Locate the cell with the specified text and output its [X, Y] center coordinate. 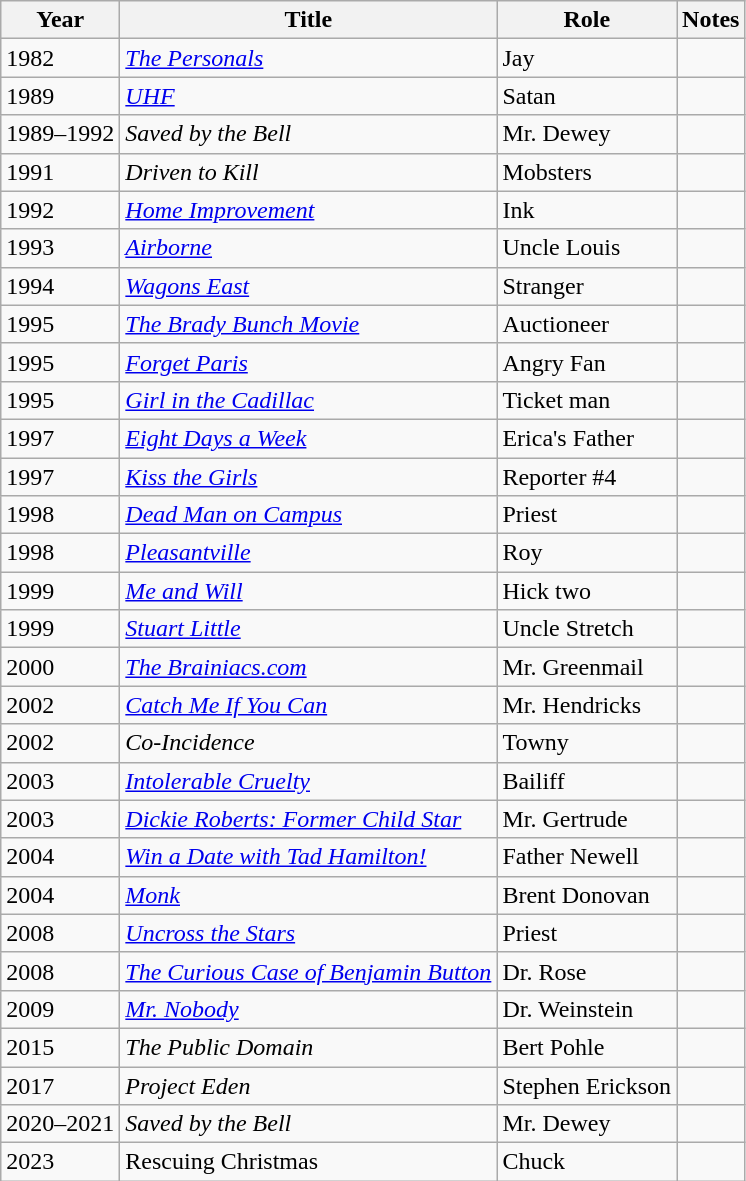
Co-Incidence [308, 743]
Auctioneer [587, 324]
Brent Donovan [587, 895]
2017 [60, 1085]
Airborne [308, 248]
The Brady Bunch Movie [308, 324]
Dead Man on Campus [308, 515]
Towny [587, 743]
Me and Will [308, 591]
Reporter #4 [587, 477]
Win a Date with Tad Hamilton! [308, 857]
Catch Me If You Can [308, 705]
Father Newell [587, 857]
Ink [587, 210]
The Personals [308, 58]
1994 [60, 286]
Mr. Nobody [308, 1009]
Forget Paris [308, 362]
Rescuing Christmas [308, 1162]
Wagons East [308, 286]
Title [308, 20]
2009 [60, 1009]
2020–2021 [60, 1124]
1991 [60, 172]
Intolerable Cruelty [308, 781]
Pleasantville [308, 553]
Roy [587, 553]
Dickie Roberts: Former Child Star [308, 819]
Mr. Greenmail [587, 667]
Stuart Little [308, 629]
Mr. Hendricks [587, 705]
Jay [587, 58]
Uncross the Stars [308, 933]
2000 [60, 667]
Eight Days a Week [308, 438]
The Curious Case of Benjamin Button [308, 971]
Chuck [587, 1162]
2023 [60, 1162]
Erica's Father [587, 438]
1992 [60, 210]
Notes [711, 20]
Uncle Louis [587, 248]
The Public Domain [308, 1047]
Driven to Kill [308, 172]
Bailiff [587, 781]
Mr. Gertrude [587, 819]
1989 [60, 96]
Kiss the Girls [308, 477]
Project Eden [308, 1085]
2015 [60, 1047]
UHF [308, 96]
1982 [60, 58]
Bert Pohle [587, 1047]
Dr. Rose [587, 971]
Satan [587, 96]
Year [60, 20]
The Brainiacs.com [308, 667]
Girl in the Cadillac [308, 400]
Dr. Weinstein [587, 1009]
1993 [60, 248]
Uncle Stretch [587, 629]
Home Improvement [308, 210]
Stranger [587, 286]
Mobsters [587, 172]
Hick two [587, 591]
Monk [308, 895]
Stephen Erickson [587, 1085]
Angry Fan [587, 362]
Role [587, 20]
Ticket man [587, 400]
1989–1992 [60, 134]
